Scan for the cell matching the given text and deliver its (X, Y) coordinate at center. 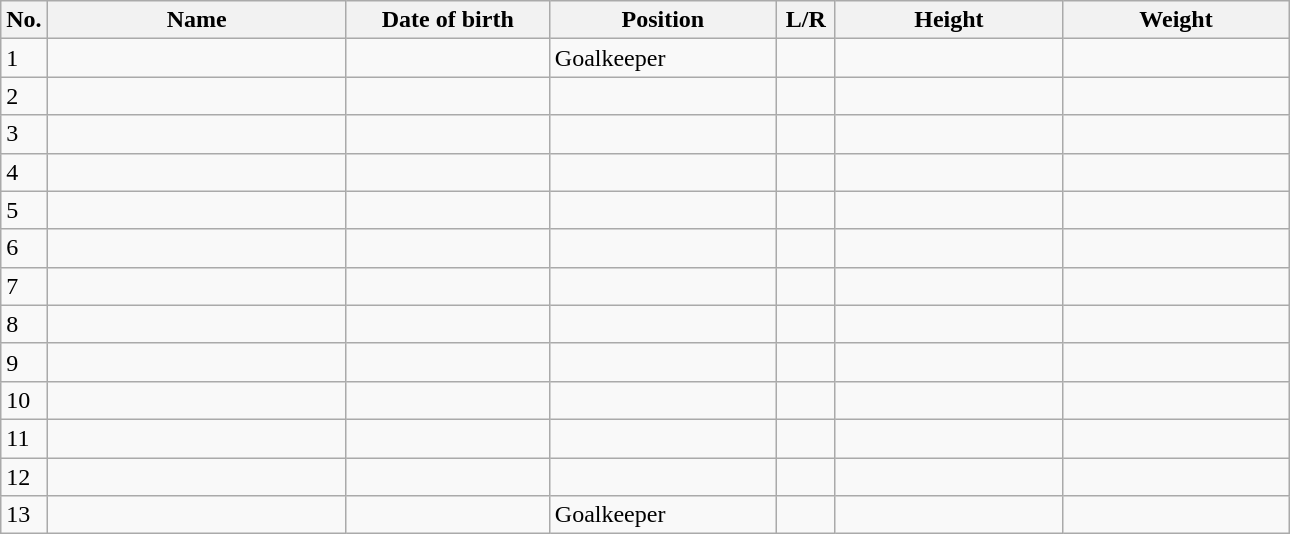
5 (24, 210)
Height (948, 20)
L/R (806, 20)
Weight (1176, 20)
6 (24, 248)
9 (24, 362)
Position (662, 20)
No. (24, 20)
8 (24, 324)
2 (24, 96)
11 (24, 438)
7 (24, 286)
Date of birth (448, 20)
3 (24, 134)
1 (24, 58)
4 (24, 172)
12 (24, 477)
13 (24, 515)
10 (24, 400)
Name (196, 20)
